Output the (x, y) coordinate of the center of the cell containing the given text.  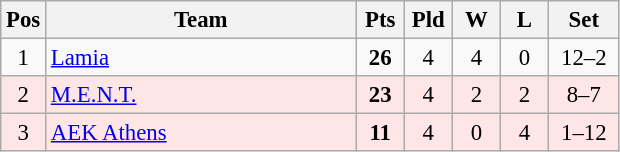
Team (202, 20)
W (476, 20)
M.E.N.T. (202, 95)
1 (24, 58)
Set (584, 20)
3 (24, 133)
L (524, 20)
8–7 (584, 95)
Pts (380, 20)
12–2 (584, 58)
26 (380, 58)
1–12 (584, 133)
23 (380, 95)
Pos (24, 20)
Pld (428, 20)
AEK Athens (202, 133)
11 (380, 133)
Lamia (202, 58)
